Search for the cell housing the specified text and yield its (X, Y) center coordinate. 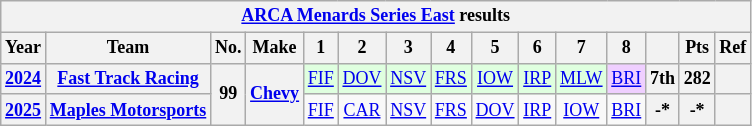
Team (128, 48)
Pts (697, 48)
2025 (24, 110)
3 (408, 48)
Year (24, 48)
282 (697, 78)
Fast Track Racing (128, 78)
99 (228, 94)
Chevy (275, 94)
2024 (24, 78)
1 (320, 48)
MLW (582, 78)
No. (228, 48)
ARCA Menards Series East results (376, 16)
4 (450, 48)
6 (538, 48)
Make (275, 48)
5 (495, 48)
7th (663, 78)
7 (582, 48)
CAR (362, 110)
8 (626, 48)
Maples Motorsports (128, 110)
2 (362, 48)
Ref (733, 48)
